Identify which cell holds the provided text, then report its (x, y) central coordinate. 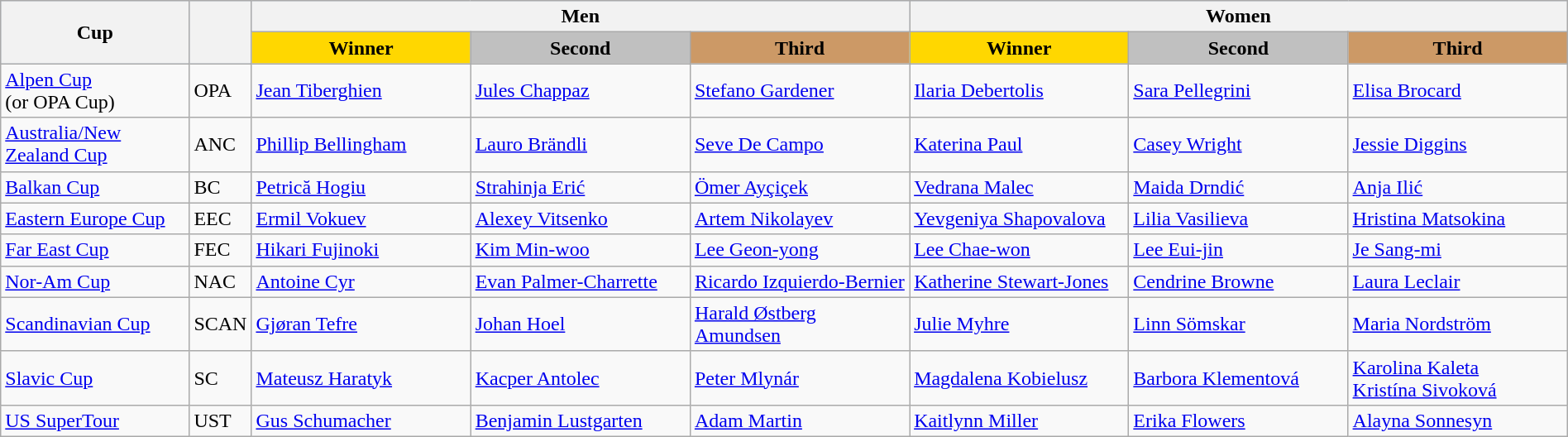
FEC (220, 250)
Artem Nikolayev (799, 218)
SC (220, 377)
Strahinja Erić (581, 187)
Kaitlynn Miller (1019, 420)
Hikari Fujinoki (361, 250)
Katherine Stewart-Jones (1019, 281)
Lauro Brändli (581, 144)
Karolina Kaleta Kristína Sivoková (1457, 377)
Scandinavian Cup (95, 324)
Lee Eui-jin (1239, 250)
EEC (220, 218)
Adam Martin (799, 420)
Petrică Hogiu (361, 187)
US SuperTour (95, 420)
Ermil Vokuev (361, 218)
Jessie Diggins (1457, 144)
Gus Schumacher (361, 420)
Hristina Matsokina (1457, 218)
Lilia Vasilieva (1239, 218)
Gjøran Tefre (361, 324)
Anja Ilić (1457, 187)
SCAN (220, 324)
Slavic Cup (95, 377)
Women (1239, 17)
Lee Chae-won (1019, 250)
Linn Sömskar (1239, 324)
Maria Nordström (1457, 324)
Jean Tiberghien (361, 91)
Erika Flowers (1239, 420)
Ilaria Debertolis (1019, 91)
Vedrana Malec (1019, 187)
Yevgeniya Shapovalova (1019, 218)
Johan Hoel (581, 324)
Katerina Paul (1019, 144)
Men (581, 17)
Ricardo Izquierdo-Bernier (799, 281)
BC (220, 187)
Alexey Vitsenko (581, 218)
Benjamin Lustgarten (581, 420)
UST (220, 420)
Mateusz Haratyk (361, 377)
Jules Chappaz (581, 91)
NAC (220, 281)
Antoine Cyr (361, 281)
Australia/New Zealand Cup (95, 144)
Je Sang-mi (1457, 250)
Nor-Am Cup (95, 281)
Kim Min-woo (581, 250)
Far East Cup (95, 250)
Ömer Ayçiçek (799, 187)
Evan Palmer-Charrette (581, 281)
Alpen Cup(or OPA Cup) (95, 91)
Laura Leclair (1457, 281)
Eastern Europe Cup (95, 218)
Julie Myhre (1019, 324)
Kacper Antolec (581, 377)
Balkan Cup (95, 187)
Phillip Bellingham (361, 144)
OPA (220, 91)
Peter Mlynár (799, 377)
Barbora Klementová (1239, 377)
Maida Drndić (1239, 187)
Cendrine Browne (1239, 281)
Lee Geon-yong (799, 250)
Stefano Gardener (799, 91)
Sara Pellegrini (1239, 91)
Elisa Brocard (1457, 91)
Casey Wright (1239, 144)
Magdalena Kobielusz (1019, 377)
Seve De Campo (799, 144)
Harald Østberg Amundsen (799, 324)
Cup (95, 32)
ANC (220, 144)
Alayna Sonnesyn (1457, 420)
